Find where the given text appears and provide that cell's center as (x, y) coordinate. 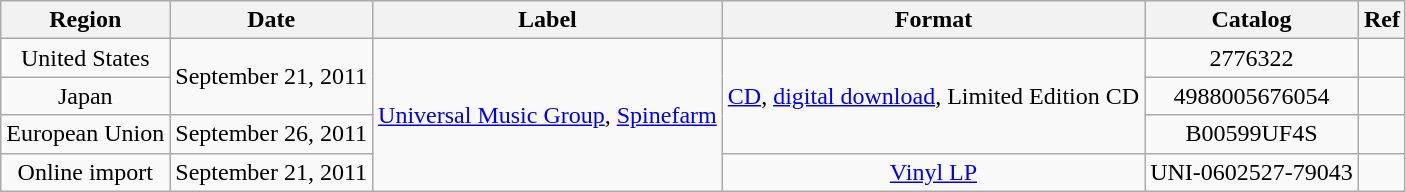
Japan (86, 96)
Vinyl LP (933, 172)
Region (86, 20)
United States (86, 58)
Catalog (1252, 20)
Ref (1382, 20)
Date (272, 20)
Online import (86, 172)
B00599UF4S (1252, 134)
2776322 (1252, 58)
Format (933, 20)
September 26, 2011 (272, 134)
4988005676054 (1252, 96)
UNI-0602527-79043 (1252, 172)
European Union (86, 134)
CD, digital download, Limited Edition CD (933, 96)
Label (548, 20)
Universal Music Group, Spinefarm (548, 115)
